Detect which cell encompasses the target text, then output its [X, Y] center coordinate. 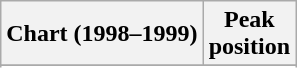
Chart (1998–1999) [102, 34]
Peakposition [249, 34]
